Return the (X, Y) coordinate for the center point of the cell that contains the specified text.  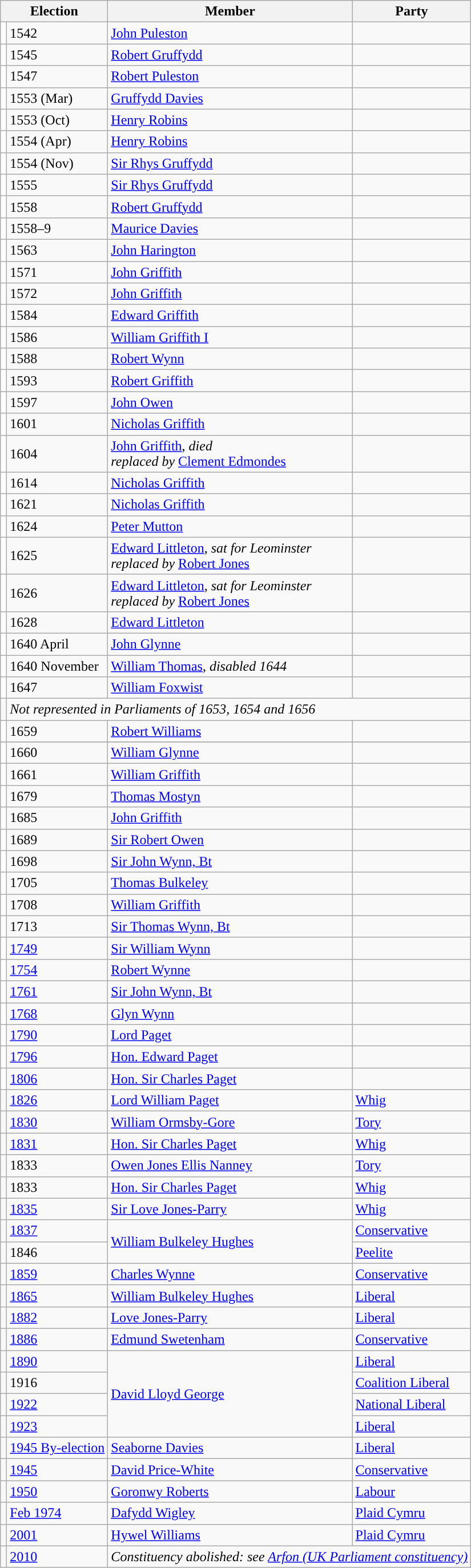
Lord Paget (230, 1035)
1882 (57, 1317)
1586 (57, 337)
Glyn Wynn (230, 1013)
1945 By-election (57, 1448)
1950 (57, 1492)
1558–9 (57, 228)
1679 (57, 796)
Goronwy Roberts (230, 1492)
Robert Williams (230, 731)
Thomas Mostyn (230, 796)
1661 (57, 775)
1597 (57, 402)
Lord William Paget (230, 1101)
1640 November (57, 666)
Sir William Wynn (230, 948)
Thomas Bulkeley (230, 883)
1837 (57, 1231)
1831 (57, 1144)
1689 (57, 840)
1601 (57, 424)
1846 (57, 1252)
Election (54, 11)
1835 (57, 1209)
1922 (57, 1405)
Dafydd Wigley (230, 1513)
1647 (57, 688)
2001 (57, 1535)
1614 (57, 483)
1859 (57, 1274)
1554 (Apr) (57, 142)
Sir Thomas Wynn, Bt (230, 926)
1886 (57, 1339)
1890 (57, 1361)
John Puleston (230, 33)
Edward Littleton (230, 622)
1558 (57, 207)
1754 (57, 970)
1547 (57, 76)
1626 (57, 592)
1588 (57, 359)
David Price-White (230, 1470)
1584 (57, 316)
Charles Wynne (230, 1274)
1945 (57, 1470)
Love Jones-Parry (230, 1317)
Hon. Edward Paget (230, 1057)
1768 (57, 1013)
1698 (57, 861)
1865 (57, 1296)
Owen Jones Ellis Nanney (230, 1166)
John Harington (230, 250)
Sir Love Jones-Parry (230, 1209)
Robert Wynne (230, 970)
1749 (57, 948)
1545 (57, 55)
1790 (57, 1035)
1555 (57, 185)
1604 (57, 453)
1761 (57, 991)
William Foxwist (230, 688)
Maurice Davies (230, 228)
Peelite (412, 1252)
1572 (57, 294)
1542 (57, 33)
Feb 1974 (57, 1513)
Member (230, 11)
1553 (Mar) (57, 98)
Party (412, 11)
1705 (57, 883)
1659 (57, 731)
Labour (412, 1492)
1806 (57, 1079)
1708 (57, 905)
David Lloyd George (230, 1394)
1625 (57, 556)
1593 (57, 381)
Gruffydd Davies (230, 98)
1553 (Oct) (57, 120)
1923 (57, 1426)
Peter Mutton (230, 526)
2010 (57, 1557)
William Ormsby-Gore (230, 1122)
National Liberal (412, 1405)
William Griffith I (230, 337)
1713 (57, 926)
Robert Puleston (230, 76)
1796 (57, 1057)
1660 (57, 753)
1916 (57, 1383)
1563 (57, 250)
Edmund Swetenham (230, 1339)
1624 (57, 526)
1554 (Nov) (57, 163)
1685 (57, 818)
John Owen (230, 402)
1621 (57, 505)
1571 (57, 272)
1826 (57, 1101)
Robert Wynn (230, 359)
Edward Griffith (230, 316)
Constituency abolished: see Arfon (UK Parliament constituency) (289, 1557)
John Glynne (230, 644)
Robert Griffith (230, 381)
1640 April (57, 644)
Sir Robert Owen (230, 840)
Not represented in Parliaments of 1653, 1654 and 1656 (239, 710)
Hywel Williams (230, 1535)
1628 (57, 622)
1830 (57, 1122)
John Griffith, died replaced by Clement Edmondes (230, 453)
William Thomas, disabled 1644 (230, 666)
William Glynne (230, 753)
Seaborne Davies (230, 1448)
Coalition Liberal (412, 1383)
